Determine the (X, Y) coordinate at the center of the cell enclosing the given text.  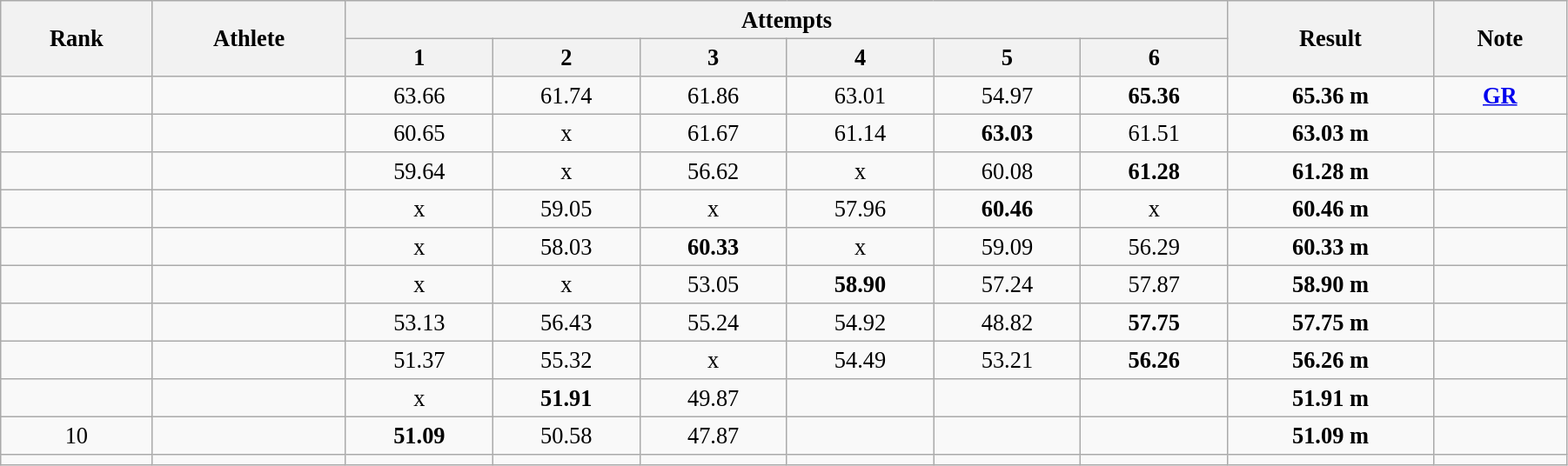
63.03 m (1330, 133)
54.92 (860, 323)
53.13 (419, 323)
57.96 (860, 209)
Note (1500, 38)
58.90 m (1330, 284)
60.08 (1008, 171)
55.32 (566, 360)
60.65 (419, 133)
51.91 m (1330, 398)
60.33 (714, 247)
6 (1154, 57)
58.03 (566, 247)
61.86 (714, 95)
60.33 m (1330, 247)
61.14 (860, 133)
47.87 (714, 436)
10 (77, 436)
54.49 (860, 360)
56.62 (714, 171)
65.36 m (1330, 95)
61.28 (1154, 171)
Rank (77, 38)
65.36 (1154, 95)
60.46 m (1330, 209)
3 (714, 57)
51.09 (419, 436)
61.67 (714, 133)
63.03 (1008, 133)
61.28 m (1330, 171)
GR (1500, 95)
5 (1008, 57)
59.64 (419, 171)
50.58 (566, 436)
56.26 m (1330, 360)
48.82 (1008, 323)
59.09 (1008, 247)
53.05 (714, 284)
2 (566, 57)
49.87 (714, 398)
56.29 (1154, 247)
57.24 (1008, 284)
54.97 (1008, 95)
51.09 m (1330, 436)
4 (860, 57)
57.75 m (1330, 323)
61.74 (566, 95)
61.51 (1154, 133)
59.05 (566, 209)
57.75 (1154, 323)
1 (419, 57)
51.37 (419, 360)
60.46 (1008, 209)
56.43 (566, 323)
63.66 (419, 95)
Result (1330, 38)
63.01 (860, 95)
53.21 (1008, 360)
55.24 (714, 323)
57.87 (1154, 284)
Athlete (249, 38)
51.91 (566, 398)
Attempts (787, 19)
58.90 (860, 284)
56.26 (1154, 360)
